From the cell containing the given text, extract its center point as [x, y] coordinate. 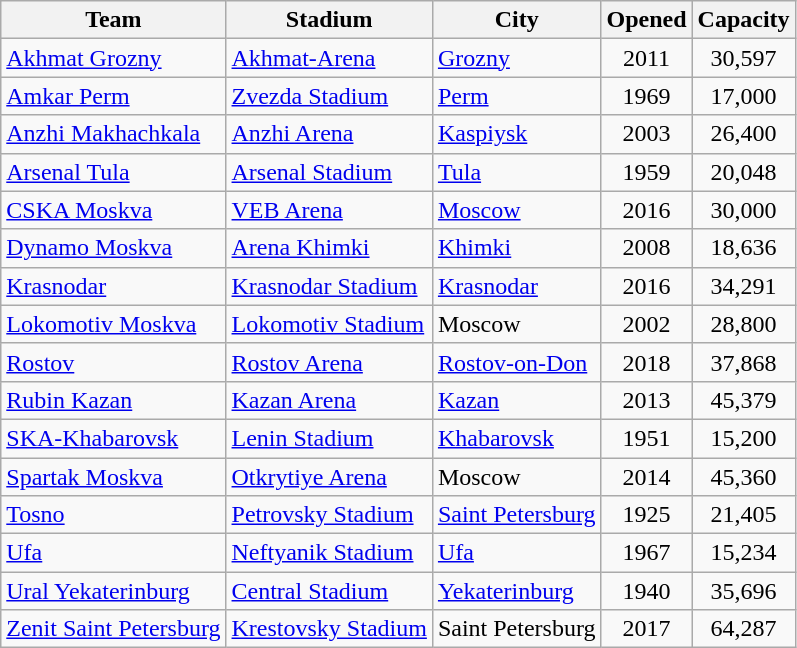
15,234 [744, 553]
1925 [646, 515]
Lokomotiv Stadium [329, 324]
SKA-Khabarovsk [114, 438]
2018 [646, 362]
2017 [646, 629]
Amkar Perm [114, 96]
Zvezda Stadium [329, 96]
Spartak Moskva [114, 477]
Tosno [114, 515]
Neftyanik Stadium [329, 553]
Arena Khimki [329, 248]
1959 [646, 172]
2002 [646, 324]
64,287 [744, 629]
Rostov-on-Don [516, 362]
1967 [646, 553]
Capacity [744, 20]
VEB Arena [329, 210]
35,696 [744, 591]
Stadium [329, 20]
Lokomotiv Moskva [114, 324]
Krasnodar Stadium [329, 286]
18,636 [744, 248]
Tula [516, 172]
Opened [646, 20]
45,379 [744, 400]
Akhmat Grozny [114, 58]
2014 [646, 477]
Kaspiysk [516, 134]
Yekaterinburg [516, 591]
Rostov Arena [329, 362]
Khabarovsk [516, 438]
15,200 [744, 438]
City [516, 20]
Kazan Arena [329, 400]
2013 [646, 400]
30,000 [744, 210]
26,400 [744, 134]
Anzhi Makhachkala [114, 134]
Rostov [114, 362]
Grozny [516, 58]
17,000 [744, 96]
1940 [646, 591]
Arsenal Tula [114, 172]
34,291 [744, 286]
2008 [646, 248]
Perm [516, 96]
Central Stadium [329, 591]
Arsenal Stadium [329, 172]
Dynamo Moskva [114, 248]
37,868 [744, 362]
21,405 [744, 515]
Kazan [516, 400]
20,048 [744, 172]
Lenin Stadium [329, 438]
Krestovsky Stadium [329, 629]
Team [114, 20]
Otkrytiye Arena [329, 477]
30,597 [744, 58]
28,800 [744, 324]
1969 [646, 96]
2011 [646, 58]
2003 [646, 134]
Petrovsky Stadium [329, 515]
Akhmat-Arena [329, 58]
1951 [646, 438]
Anzhi Arena [329, 134]
CSKA Moskva [114, 210]
45,360 [744, 477]
Ural Yekaterinburg [114, 591]
Zenit Saint Petersburg [114, 629]
Khimki [516, 248]
Rubin Kazan [114, 400]
